Return (X, Y) of the center of cell containing provided text 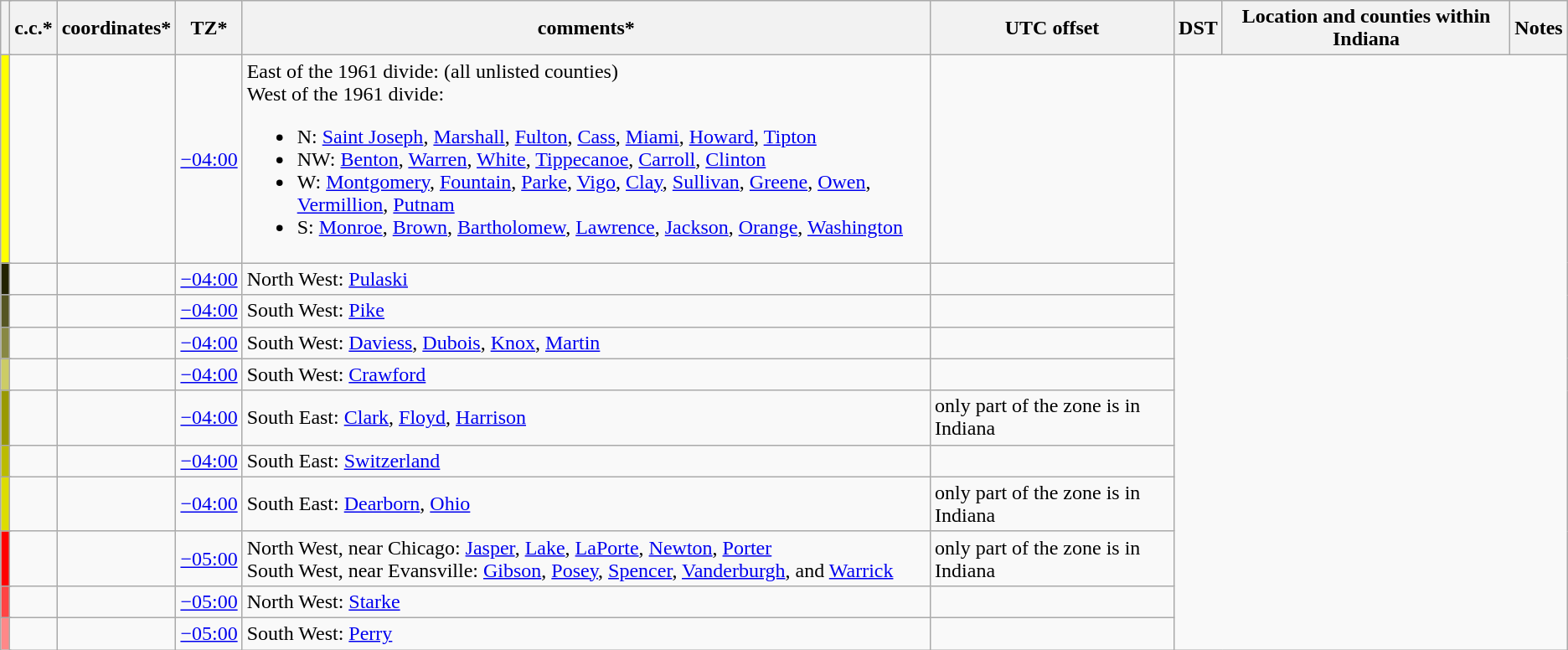
North West: Starke (586, 601)
coordinates* (116, 28)
UTC offset (1052, 28)
Location and counties within Indiana (1366, 28)
Notes (1539, 28)
South West: Perry (586, 633)
comments* (586, 28)
South West: Crawford (586, 374)
TZ* (209, 28)
South East: Dearborn, Ohio (586, 504)
North West, near Chicago: Jasper, Lake, LaPorte, Newton, PorterSouth West, near Evansville: Gibson, Posey, Spencer, Vanderburgh, and Warrick (586, 558)
North West: Pulaski (586, 279)
South West: Pike (586, 311)
DST (1199, 28)
South East: Switzerland (586, 461)
South West: Daviess, Dubois, Knox, Martin (586, 343)
South East: Clark, Floyd, Harrison (586, 417)
c.c.* (34, 28)
